For the text-containing cell, return its midpoint in [X, Y] coordinate format. 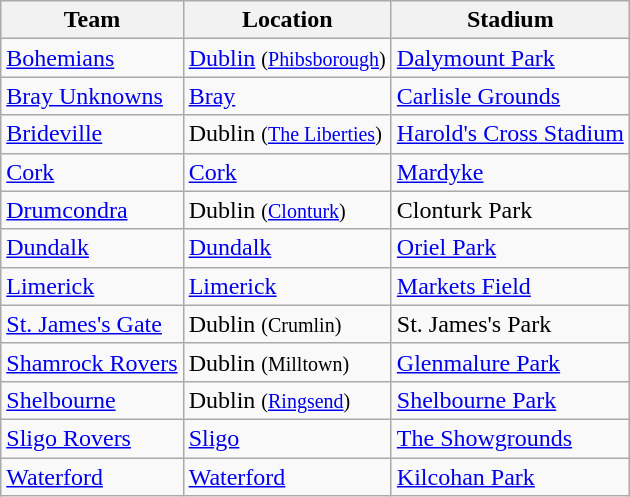
Bray Unknowns [92, 96]
St. James's Park [510, 324]
Dublin (Crumlin) [287, 324]
Harold's Cross Stadium [510, 134]
Sligo Rovers [92, 438]
Dublin (Ringsend) [287, 400]
Kilcohan Park [510, 477]
Dublin (The Liberties) [287, 134]
St. James's Gate [92, 324]
Sligo [287, 438]
Mardyke [510, 172]
Dalymount Park [510, 58]
Location [287, 20]
Stadium [510, 20]
Oriel Park [510, 248]
Dublin (Clonturk) [287, 210]
Markets Field [510, 286]
Glenmalure Park [510, 362]
Dublin (Milltown) [287, 362]
Clonturk Park [510, 210]
Dublin (Phibsborough) [287, 58]
Team [92, 20]
Bray [287, 96]
Drumcondra [92, 210]
The Showgrounds [510, 438]
Brideville [92, 134]
Bohemians [92, 58]
Carlisle Grounds [510, 96]
Shamrock Rovers [92, 362]
Shelbourne [92, 400]
Shelbourne Park [510, 400]
